Determine the (X, Y) coordinate at the center of the cell enclosing the given text.  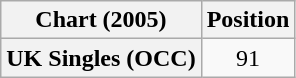
Position (248, 20)
UK Singles (OCC) (101, 58)
Chart (2005) (101, 20)
91 (248, 58)
